Return the [x, y] coordinate for the center point of the cell that contains the specified text.  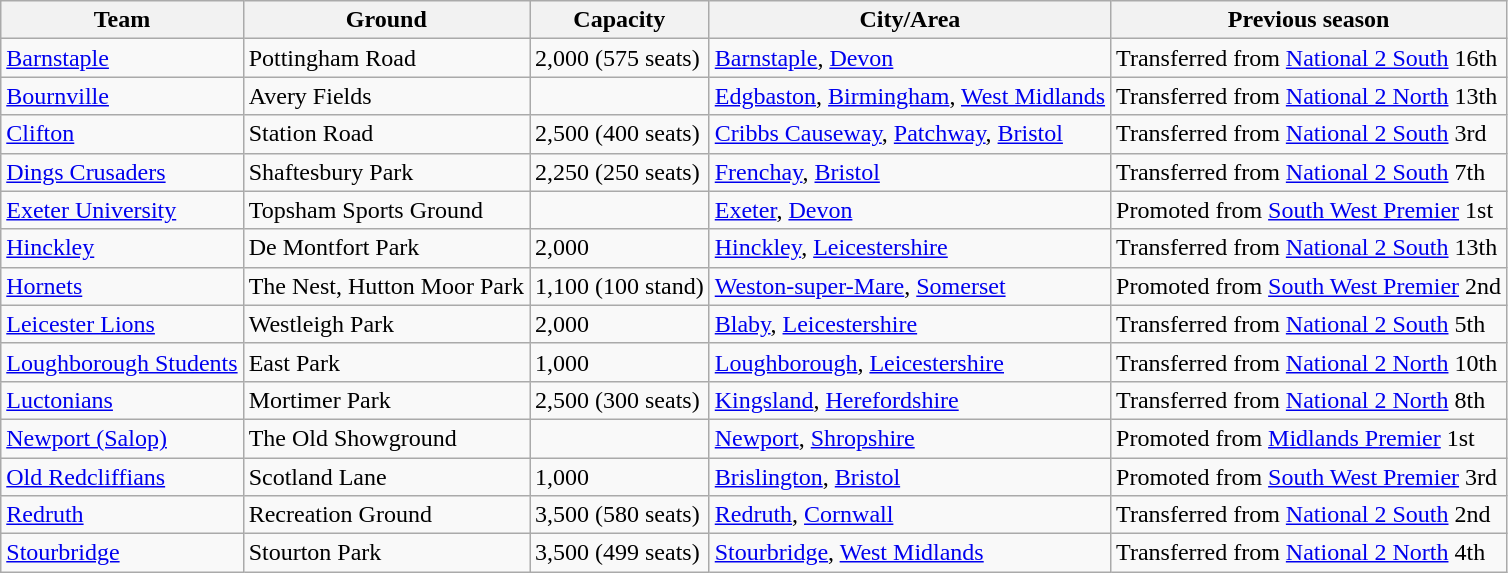
2,500 (400 seats) [620, 134]
Barnstaple, Devon [910, 58]
Frenchay, Bristol [910, 172]
The Nest, Hutton Moor Park [386, 286]
Weston-super-Mare, Somerset [910, 286]
The Old Showground [386, 438]
Ground [386, 20]
3,500 (580 seats) [620, 515]
Team [122, 20]
Barnstaple [122, 58]
Exeter University [122, 210]
Leicester Lions [122, 324]
De Montfort Park [386, 248]
Capacity [620, 20]
Redruth, Cornwall [910, 515]
Westleigh Park [386, 324]
Transferred from National 2 South 3rd [1309, 134]
Transferred from National 2 North 4th [1309, 553]
Promoted from South West Premier 3rd [1309, 477]
Stourton Park [386, 553]
Stourbridge [122, 553]
Hornets [122, 286]
Cribbs Causeway, Patchway, Bristol [910, 134]
Hinckley [122, 248]
Transferred from National 2 South 2nd [1309, 515]
1,100 (100 stand) [620, 286]
Luctonians [122, 400]
Hinckley, Leicestershire [910, 248]
Newport (Salop) [122, 438]
Shaftesbury Park [386, 172]
2,000 (575 seats) [620, 58]
Promoted from Midlands Premier 1st [1309, 438]
Newport, Shropshire [910, 438]
Edgbaston, Birmingham, West Midlands [910, 96]
Promoted from South West Premier 2nd [1309, 286]
Transferred from National 2 South 7th [1309, 172]
Transferred from National 2 South 13th [1309, 248]
Old Redcliffians [122, 477]
3,500 (499 seats) [620, 553]
2,250 (250 seats) [620, 172]
Pottingham Road [386, 58]
Clifton [122, 134]
Redruth [122, 515]
Stourbridge, West Midlands [910, 553]
Avery Fields [386, 96]
Recreation Ground [386, 515]
Mortimer Park [386, 400]
Bournville [122, 96]
Dings Crusaders [122, 172]
Transferred from National 2 South 5th [1309, 324]
Transferred from National 2 North 13th [1309, 96]
Previous season [1309, 20]
Blaby, Leicestershire [910, 324]
Transferred from National 2 North 10th [1309, 362]
Scotland Lane [386, 477]
Exeter, Devon [910, 210]
City/Area [910, 20]
Brislington, Bristol [910, 477]
Topsham Sports Ground [386, 210]
East Park [386, 362]
Kingsland, Herefordshire [910, 400]
Transferred from National 2 North 8th [1309, 400]
Loughborough Students [122, 362]
Transferred from National 2 South 16th [1309, 58]
Station Road [386, 134]
Loughborough, Leicestershire [910, 362]
2,500 (300 seats) [620, 400]
Promoted from South West Premier 1st [1309, 210]
